Pinpoint the cell where the given text exists, returning its (x, y) midpoint coordinate. 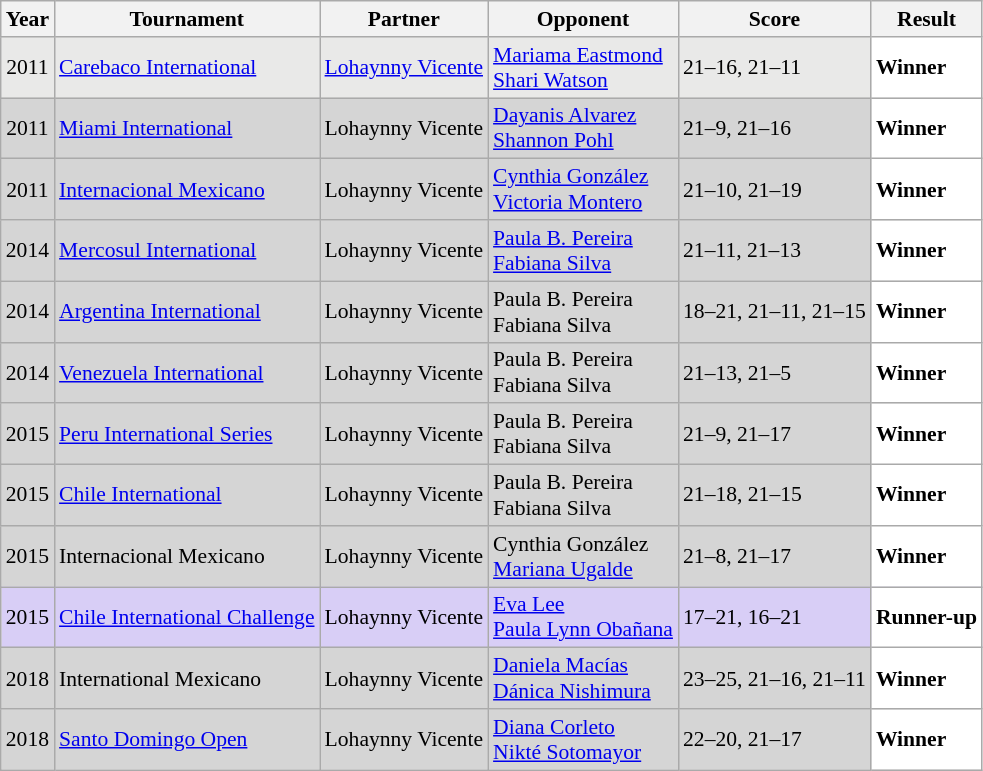
17–21, 16–21 (774, 618)
Tournament (187, 19)
Daniela Macías Dánica Nishimura (583, 678)
21–18, 21–15 (774, 496)
Partner (404, 19)
Venezuela International (187, 372)
Cynthia González Mariana Ugalde (583, 556)
Eva Lee Paula Lynn Obañana (583, 618)
18–21, 21–11, 21–15 (774, 312)
Score (774, 19)
Runner-up (926, 618)
21–13, 21–5 (774, 372)
22–20, 21–17 (774, 740)
Peru International Series (187, 434)
Year (28, 19)
23–25, 21–16, 21–11 (774, 678)
Mariama Eastmond Shari Watson (583, 68)
21–8, 21–17 (774, 556)
21–16, 21–11 (774, 68)
Diana Corleto Nikté Sotomayor (583, 740)
Result (926, 19)
Opponent (583, 19)
International Mexicano (187, 678)
Cynthia González Victoria Montero (583, 190)
21–11, 21–13 (774, 250)
Carebaco International (187, 68)
21–9, 21–17 (774, 434)
Dayanis Alvarez Shannon Pohl (583, 128)
Argentina International (187, 312)
Mercosul International (187, 250)
Santo Domingo Open (187, 740)
Chile International (187, 496)
Miami International (187, 128)
21–10, 21–19 (774, 190)
Chile International Challenge (187, 618)
21–9, 21–16 (774, 128)
